Pinpoint the cell where the given text exists, returning its (X, Y) midpoint coordinate. 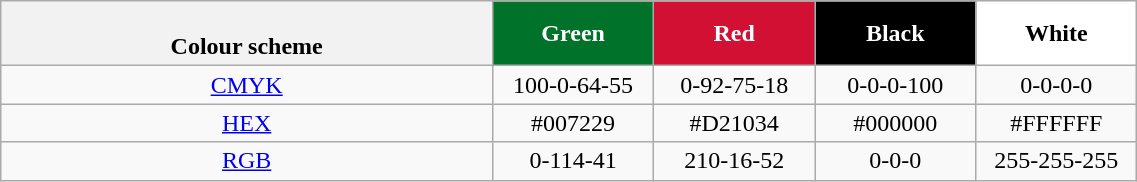
210-16-52 (734, 161)
RGB (247, 161)
0-0-0 (896, 161)
White (1056, 34)
Green (574, 34)
CMYK (247, 85)
0-0-0-0 (1056, 85)
#007229 (574, 123)
255-255-255 (1056, 161)
Black (896, 34)
HEX (247, 123)
0-0-0-100 (896, 85)
#D21034 (734, 123)
Colour scheme (247, 34)
100-0-64-55 (574, 85)
#000000 (896, 123)
0-114-41 (574, 161)
0-92-75-18 (734, 85)
#FFFFFF (1056, 123)
Red (734, 34)
